Return the (X, Y) coordinate for the center point of the cell that contains the specified text.  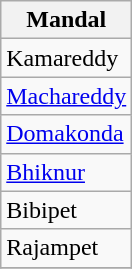
Kamareddy (66, 58)
Mandal (66, 20)
Bhiknur (66, 172)
Machareddy (66, 96)
Bibipet (66, 210)
Domakonda (66, 134)
Rajampet (66, 248)
